Provide the (X, Y) coordinate of the cell's center where the given text is located.  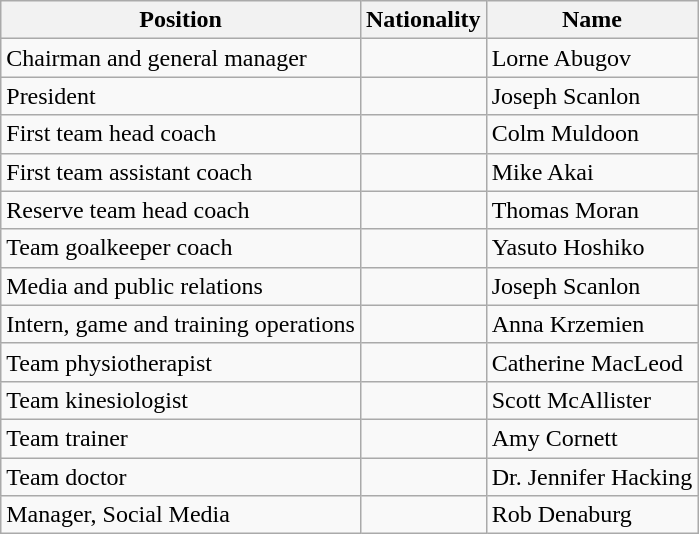
Chairman and general manager (181, 58)
Catherine MacLeod (592, 362)
Anna Krzemien (592, 324)
Lorne Abugov (592, 58)
Team physiotherapist (181, 362)
Reserve team head coach (181, 210)
Thomas Moran (592, 210)
Media and public relations (181, 286)
Dr. Jennifer Hacking (592, 477)
Name (592, 20)
Team trainer (181, 438)
Team kinesiologist (181, 400)
First team assistant coach (181, 172)
Yasuto Hoshiko (592, 248)
Manager, Social Media (181, 515)
Rob Denaburg (592, 515)
Intern, game and training operations (181, 324)
Position (181, 20)
Team doctor (181, 477)
Colm Muldoon (592, 134)
Nationality (423, 20)
First team head coach (181, 134)
President (181, 96)
Team goalkeeper coach (181, 248)
Mike Akai (592, 172)
Amy Cornett (592, 438)
Scott McAllister (592, 400)
